Return the [x, y] coordinate for the center point of the cell that contains the specified text.  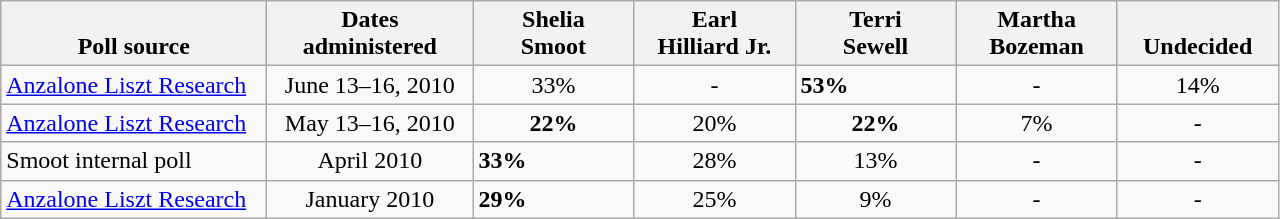
13% [876, 161]
28% [714, 161]
7% [1036, 123]
25% [714, 199]
May 13–16, 2010 [370, 123]
9% [876, 199]
14% [1198, 85]
29% [554, 199]
TerriSewell [876, 34]
January 2010 [370, 199]
Undecided [1198, 34]
April 2010 [370, 161]
MarthaBozeman [1036, 34]
June 13–16, 2010 [370, 85]
Poll source [134, 34]
53% [876, 85]
Smoot internal poll [134, 161]
EarlHilliard Jr. [714, 34]
Dates administered [370, 34]
SheliaSmoot [554, 34]
20% [714, 123]
